Scan for the cell matching the given text and deliver its (x, y) coordinate at center. 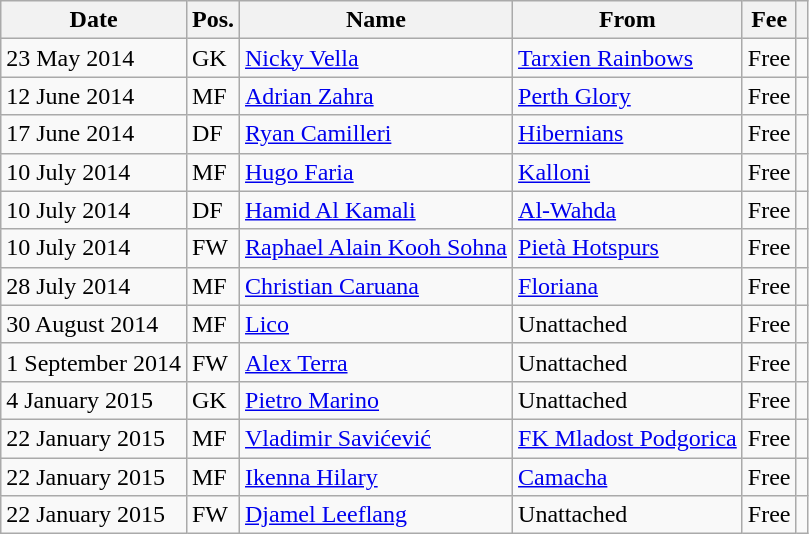
Fee (769, 20)
28 July 2014 (94, 286)
30 August 2014 (94, 324)
Ikenna Hilary (376, 477)
Raphael Alain Kooh Sohna (376, 248)
Lico (376, 324)
Name (376, 20)
FK Mladost Podgorica (628, 438)
Floriana (628, 286)
Kalloni (628, 172)
Hugo Faria (376, 172)
Hibernians (628, 134)
Djamel Leeflang (376, 515)
17 June 2014 (94, 134)
Hamid Al Kamali (376, 210)
Vladimir Savićević (376, 438)
Ryan Camilleri (376, 134)
Christian Caruana (376, 286)
1 September 2014 (94, 362)
Adrian Zahra (376, 96)
Pietà Hotspurs (628, 248)
Al-Wahda (628, 210)
Alex Terra (376, 362)
12 June 2014 (94, 96)
Pietro Marino (376, 400)
Camacha (628, 477)
Pos. (212, 20)
Date (94, 20)
Nicky Vella (376, 58)
From (628, 20)
4 January 2015 (94, 400)
Tarxien Rainbows (628, 58)
Perth Glory (628, 96)
23 May 2014 (94, 58)
